Provide the (X, Y) coordinate of the cell's center where the given text is located.  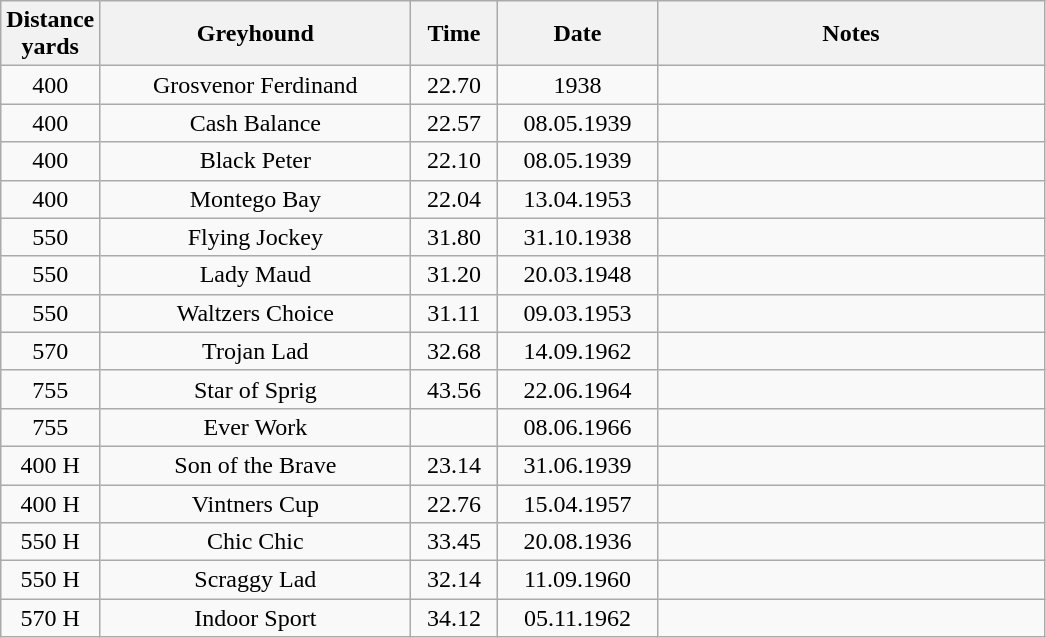
Flying Jockey (256, 237)
33.45 (454, 542)
32.14 (454, 580)
Cash Balance (256, 123)
Notes (851, 34)
15.04.1957 (578, 503)
22.76 (454, 503)
20.08.1936 (578, 542)
13.04.1953 (578, 199)
Ever Work (256, 427)
Date (578, 34)
23.14 (454, 465)
Star of Sprig (256, 389)
22.57 (454, 123)
Indoor Sport (256, 618)
31.10.1938 (578, 237)
32.68 (454, 351)
Son of the Brave (256, 465)
Trojan Lad (256, 351)
Waltzers Choice (256, 313)
43.56 (454, 389)
Montego Bay (256, 199)
Black Peter (256, 161)
1938 (578, 85)
31.11 (454, 313)
08.06.1966 (578, 427)
22.70 (454, 85)
22.10 (454, 161)
20.03.1948 (578, 275)
11.09.1960 (578, 580)
05.11.1962 (578, 618)
Chic Chic (256, 542)
22.06.1964 (578, 389)
31.06.1939 (578, 465)
Distance yards (50, 34)
Time (454, 34)
Scraggy Lad (256, 580)
570 (50, 351)
Grosvenor Ferdinand (256, 85)
34.12 (454, 618)
570 H (50, 618)
09.03.1953 (578, 313)
14.09.1962 (578, 351)
31.80 (454, 237)
31.20 (454, 275)
Lady Maud (256, 275)
22.04 (454, 199)
Greyhound (256, 34)
Vintners Cup (256, 503)
